Identify which cell holds the provided text, then report its [X, Y] central coordinate. 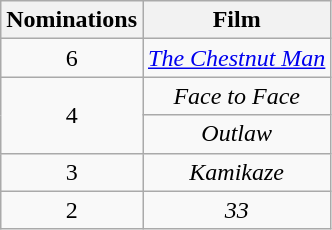
33 [236, 210]
2 [72, 210]
6 [72, 58]
4 [72, 115]
Kamikaze [236, 172]
Film [236, 20]
The Chestnut Man [236, 58]
Outlaw [236, 134]
Face to Face [236, 96]
Nominations [72, 20]
3 [72, 172]
